Scan for the cell matching the given text and deliver its (x, y) coordinate at center. 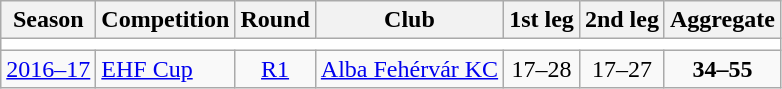
1st leg (542, 20)
Alba Fehérvár KC (409, 69)
Season (48, 20)
34–55 (722, 69)
EHF Cup (166, 69)
17–28 (542, 69)
Aggregate (722, 20)
Round (275, 20)
17–27 (622, 69)
Competition (166, 20)
2016–17 (48, 69)
Club (409, 20)
2nd leg (622, 20)
R1 (275, 69)
